Scan for the cell matching the given text and deliver its (X, Y) coordinate at center. 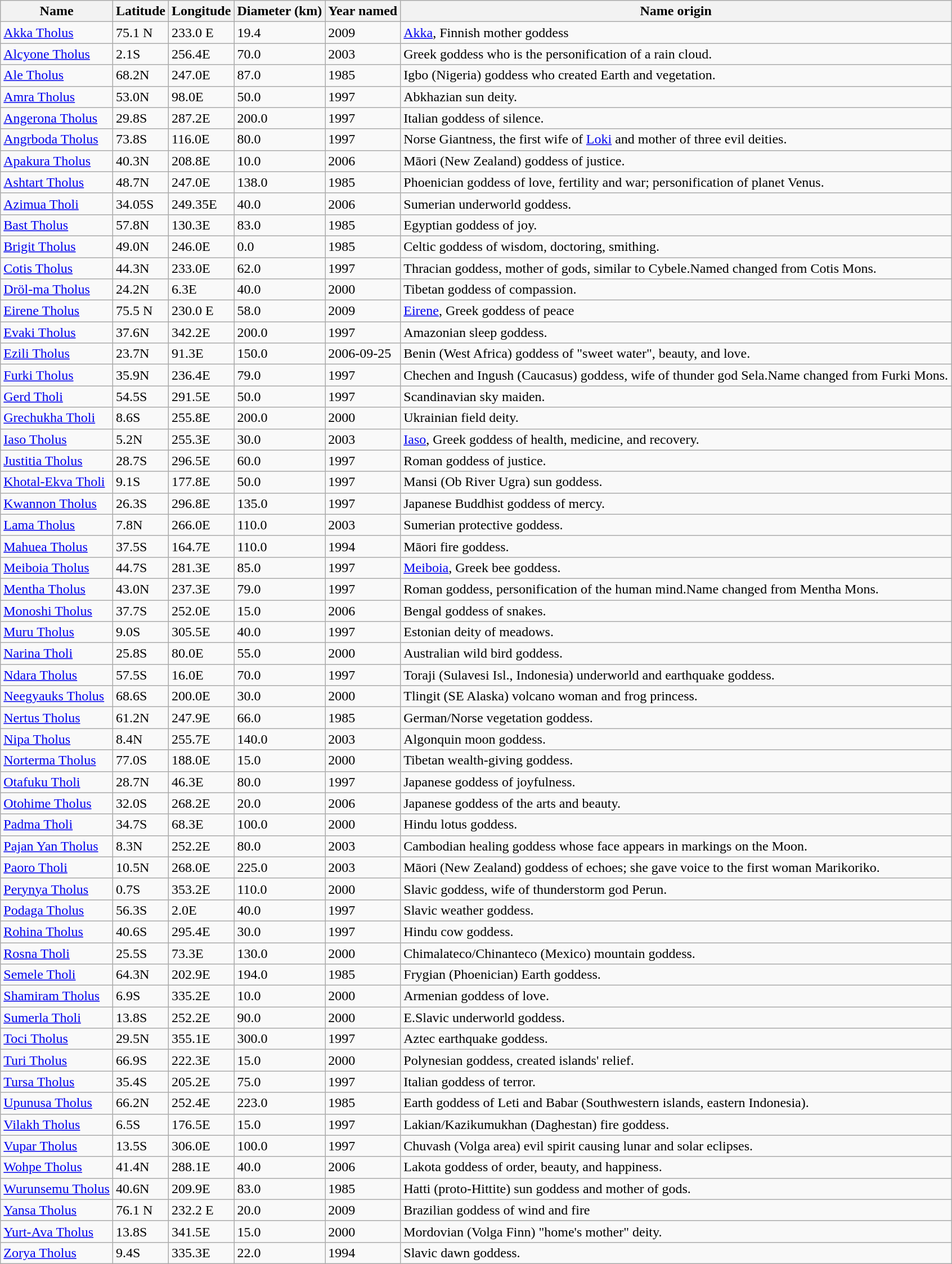
62.0 (280, 268)
58.0 (280, 311)
6.3E (201, 290)
Khotal-Ekva Tholi (57, 482)
Pajan Yan Tholus (57, 846)
Japanese Buddhist goddess of mercy. (676, 503)
Angrboda Tholus (57, 140)
Italian goddess of silence. (676, 118)
25.8S (141, 654)
Muru Tholus (57, 632)
43.0N (141, 589)
205.2E (201, 1082)
Turi Tholus (57, 1060)
34.05S (141, 204)
130.0 (280, 953)
Armenian goddess of love. (676, 996)
Australian wild bird goddess. (676, 654)
247.9E (201, 718)
34.7S (141, 825)
7.8N (141, 525)
233.0E (201, 268)
40.6S (141, 932)
Narina Tholi (57, 654)
Greek goddess who is the personification of a rain cloud. (676, 54)
5.2N (141, 439)
Abkhazian sun deity. (676, 97)
Brazilian goddess of wind and fire (676, 1210)
Upunusa Tholus (57, 1103)
341.5E (201, 1231)
48.7N (141, 182)
Thracian goddess, mother of gods, similar to Cybele.Named changed from Cotis Mons. (676, 268)
Padma Tholi (57, 825)
55.0 (280, 654)
200.0E (201, 696)
Egyptian goddess of joy. (676, 225)
300.0 (280, 1039)
68.6S (141, 696)
68.3E (201, 825)
68.2N (141, 75)
23.7N (141, 354)
29.5N (141, 1039)
130.3E (201, 225)
281.3E (201, 568)
Tursa Tholus (57, 1082)
Polynesian goddess, created islands' relief. (676, 1060)
8.3N (141, 846)
Wurunsemu Tholus (57, 1189)
64.3N (141, 975)
Mahuea Tholus (57, 546)
Eirene, Greek goddess of peace (676, 311)
295.4E (201, 932)
Vupar Tholus (57, 1146)
Akka, Finnish mother goddess (676, 33)
40.6N (141, 1189)
66.0 (280, 718)
Mordovian (Volga Finn) "home's mother" deity. (676, 1231)
Chuvash (Volga area) evil spirit causing lunar and solar eclipses. (676, 1146)
Nertus Tholus (57, 718)
85.0 (280, 568)
98.0E (201, 97)
Iaso Tholus (57, 439)
76.1 N (141, 1210)
306.0E (201, 1146)
Italian goddess of terror. (676, 1082)
Hindu lotus goddess. (676, 825)
335.3E (201, 1253)
35.4S (141, 1082)
Monoshi Tholus (57, 610)
13.5S (141, 1146)
0.0 (280, 246)
Longitude (201, 11)
Lakota goddess of order, beauty, and happiness. (676, 1167)
249.35E (201, 204)
Meiboia Tholus (57, 568)
44.7S (141, 568)
Japanese goddess of the arts and beauty. (676, 803)
Evaki Tholus (57, 332)
2.1S (141, 54)
44.3N (141, 268)
56.3S (141, 910)
252.0E (201, 610)
232.2 E (201, 1210)
Meiboia, Greek bee goddess. (676, 568)
77.0S (141, 761)
Mansi (Ob River Ugra) sun goddess. (676, 482)
Sumerian protective goddess. (676, 525)
116.0E (201, 140)
Earth goddess of Leti and Babar (Southwestern islands, eastern Indonesia). (676, 1103)
0.7S (141, 889)
Rosna Tholi (57, 953)
75.5 N (141, 311)
Māori fire goddess. (676, 546)
Roman goddess, personification of the human mind.Name changed from Mentha Mons. (676, 589)
209.9E (201, 1189)
Justitia Tholus (57, 461)
Yurt-Ava Tholus (57, 1231)
41.4N (141, 1167)
225.0 (280, 867)
8.4N (141, 739)
53.0N (141, 97)
Otohime Tholus (57, 803)
268.0E (201, 867)
236.4E (201, 375)
2.0E (201, 910)
26.3S (141, 503)
Cambodian healing goddess whose face appears in markings on the Moon. (676, 846)
Hindu cow goddess. (676, 932)
Wohpe Tholus (57, 1167)
37.7S (141, 610)
Vilakh Tholus (57, 1124)
Norterma Tholus (57, 761)
8.6S (141, 418)
Hatti (proto-Hittite) sun goddess and mother of gods. (676, 1189)
57.8N (141, 225)
61.2N (141, 718)
255.8E (201, 418)
150.0 (280, 354)
288.1E (201, 1167)
40.3N (141, 161)
54.5S (141, 397)
176.5E (201, 1124)
256.4E (201, 54)
Aztec earthquake goddess. (676, 1039)
Ndara Tholus (57, 675)
Slavic weather goddess. (676, 910)
Benin (West Africa) goddess of "sweet water", beauty, and love. (676, 354)
73.3E (201, 953)
Slavic goddess, wife of thunderstorm god Perun. (676, 889)
6.5S (141, 1124)
Lakian/Kazikumukhan (Daghestan) fire goddess. (676, 1124)
Brigit Tholus (57, 246)
49.0N (141, 246)
29.8S (141, 118)
233.0 E (201, 33)
66.9S (141, 1060)
335.2E (201, 996)
Semele Tholi (57, 975)
Frygian (Phoenician) Earth goddess. (676, 975)
342.2E (201, 332)
37.6N (141, 332)
Shamiram Tholus (57, 996)
Bast Tholus (57, 225)
Furki Tholus (57, 375)
208.8E (201, 161)
Tlingit (SE Alaska) volcano woman and frog princess. (676, 696)
37.5S (141, 546)
35.9N (141, 375)
75.0 (280, 1082)
28.7N (141, 782)
90.0 (280, 1018)
Chechen and Ingush (Caucasus) goddess, wife of thunder god Sela.Name changed from Furki Mons. (676, 375)
Amra Tholus (57, 97)
Celtic goddess of wisdom, doctoring, smithing. (676, 246)
24.2N (141, 290)
Roman goddess of justice. (676, 461)
Rohina Tholus (57, 932)
87.0 (280, 75)
Year named (363, 11)
Algonquin moon goddess. (676, 739)
Dröl-ma Tholus (57, 290)
80.0E (201, 654)
230.0 E (201, 311)
Zorya Tholus (57, 1253)
Māori (New Zealand) goddess of justice. (676, 161)
9.1S (141, 482)
6.9S (141, 996)
E.Slavic underworld goddess. (676, 1018)
German/Norse vegetation goddess. (676, 718)
22.0 (280, 1253)
268.2E (201, 803)
Grechukha Tholi (57, 418)
Gerd Tholi (57, 397)
188.0E (201, 761)
Azimua Tholi (57, 204)
Mentha Tholus (57, 589)
Toci Tholus (57, 1039)
66.2N (141, 1103)
Slavic dawn goddess. (676, 1253)
Amazonian sleep goddess. (676, 332)
Māori (New Zealand) goddess of echoes; she gave voice to the first woman Marikoriko. (676, 867)
Ezili Tholus (57, 354)
Latitude (141, 11)
10.5N (141, 867)
Toraji (Sulavesi Isl., Indonesia) underworld and earthquake goddess. (676, 675)
60.0 (280, 461)
25.5S (141, 953)
Lama Tholus (57, 525)
Igbo (Nigeria) goddess who created Earth and vegetation. (676, 75)
Diameter (km) (280, 11)
135.0 (280, 503)
9.0S (141, 632)
Alcyone Tholus (57, 54)
Kwannon Tholus (57, 503)
Eirene Tholus (57, 311)
Podaga Tholus (57, 910)
Name (57, 11)
355.1E (201, 1039)
Sumerla Tholi (57, 1018)
Estonian deity of meadows. (676, 632)
Phoenician goddess of love, fertility and war; personification of planet Venus. (676, 182)
138.0 (280, 182)
28.7S (141, 461)
Otafuku Tholi (57, 782)
Paoro Tholi (57, 867)
Name origin (676, 11)
291.5E (201, 397)
194.0 (280, 975)
2006-09-25 (363, 354)
353.2E (201, 889)
57.5S (141, 675)
Ashtart Tholus (57, 182)
32.0S (141, 803)
164.7E (201, 546)
Apakura Tholus (57, 161)
Neegyauks Tholus (57, 696)
Tibetan goddess of compassion. (676, 290)
Scandinavian sky maiden. (676, 397)
19.4 (280, 33)
Sumerian underworld goddess. (676, 204)
246.0E (201, 246)
Nipa Tholus (57, 739)
16.0E (201, 675)
Ukrainian field deity. (676, 418)
266.0E (201, 525)
9.4S (141, 1253)
305.5E (201, 632)
Cotis Tholus (57, 268)
140.0 (280, 739)
Bengal goddess of snakes. (676, 610)
255.7E (201, 739)
Yansa Tholus (57, 1210)
46.3E (201, 782)
Japanese goddess of joyfulness. (676, 782)
222.3E (201, 1060)
202.9E (201, 975)
Chimalateco/Chinanteco (Mexico) mountain goddess. (676, 953)
Perynya Tholus (57, 889)
Tibetan wealth-giving goddess. (676, 761)
Iaso, Greek goddess of health, medicine, and recovery. (676, 439)
177.8E (201, 482)
Akka Tholus (57, 33)
252.4E (201, 1103)
237.3E (201, 589)
255.3E (201, 439)
73.8S (141, 140)
Ale Tholus (57, 75)
91.3E (201, 354)
296.5E (201, 461)
223.0 (280, 1103)
287.2E (201, 118)
75.1 N (141, 33)
Norse Giantness, the first wife of Loki and mother of three evil deities. (676, 140)
Angerona Tholus (57, 118)
296.8E (201, 503)
